Capture the cell that displays the provided text and extract its [x, y] central coordinate. 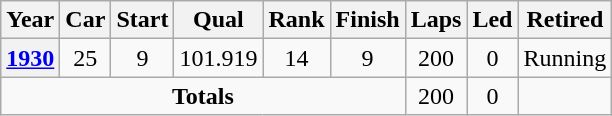
Rank [296, 20]
Qual [218, 20]
14 [296, 58]
Led [492, 20]
Totals [203, 96]
Running [565, 58]
25 [86, 58]
Finish [368, 20]
1930 [30, 58]
Car [86, 20]
Laps [436, 20]
Year [30, 20]
101.919 [218, 58]
Retired [565, 20]
Start [142, 20]
